Provide the (x, y) coordinate of the cell's center where the given text is located.  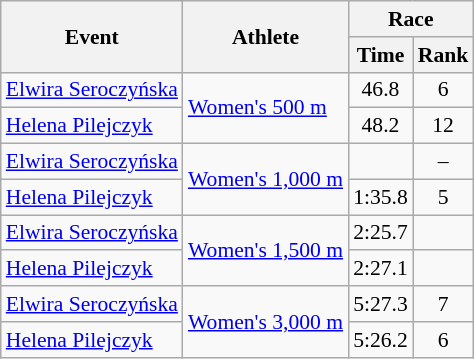
1:35.8 (380, 197)
Women's 1,000 m (266, 180)
48.2 (380, 126)
Women's 1,500 m (266, 250)
46.8 (380, 90)
2:25.7 (380, 233)
Women's 3,000 m (266, 322)
Race (410, 19)
5:26.2 (380, 340)
2:27.1 (380, 269)
7 (444, 304)
Time (380, 55)
12 (444, 126)
Rank (444, 55)
Event (92, 36)
5 (444, 197)
Women's 500 m (266, 108)
5:27.3 (380, 304)
– (444, 162)
Athlete (266, 36)
